Pinpoint the cell where the given text exists, returning its [x, y] midpoint coordinate. 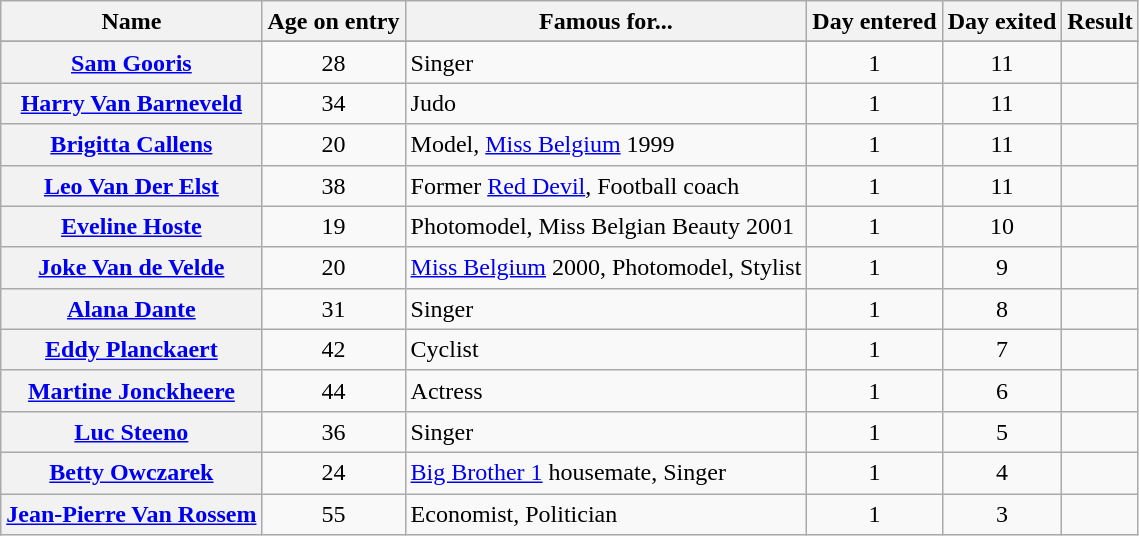
Day entered [874, 22]
9 [1002, 268]
19 [334, 226]
4 [1002, 472]
Eveline Hoste [132, 226]
42 [334, 350]
5 [1002, 432]
55 [334, 514]
Harry Van Barneveld [132, 104]
Sam Gooris [132, 62]
38 [334, 186]
Brigitta Callens [132, 144]
Model, Miss Belgium 1999 [606, 144]
Former Red Devil, Football coach [606, 186]
Famous for... [606, 22]
Cyclist [606, 350]
24 [334, 472]
Alana Dante [132, 308]
Judo [606, 104]
Economist, Politician [606, 514]
Betty Owczarek [132, 472]
Luc Steeno [132, 432]
44 [334, 390]
31 [334, 308]
Joke Van de Velde [132, 268]
Eddy Planckaert [132, 350]
Martine Jonckheere [132, 390]
Leo Van Der Elst [132, 186]
Big Brother 1 housemate, Singer [606, 472]
28 [334, 62]
Age on entry [334, 22]
7 [1002, 350]
8 [1002, 308]
Actress [606, 390]
Miss Belgium 2000, Photomodel, Stylist [606, 268]
3 [1002, 514]
10 [1002, 226]
36 [334, 432]
Day exited [1002, 22]
34 [334, 104]
Jean-Pierre Van Rossem [132, 514]
Result [1100, 22]
Name [132, 22]
Photomodel, Miss Belgian Beauty 2001 [606, 226]
6 [1002, 390]
